From the cell containing the given text, extract its center point as [x, y] coordinate. 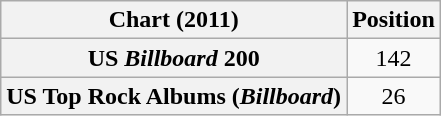
Position [394, 20]
US Billboard 200 [174, 58]
26 [394, 96]
Chart (2011) [174, 20]
US Top Rock Albums (Billboard) [174, 96]
142 [394, 58]
